Output the [X, Y] coordinate of the center of the cell containing the given text.  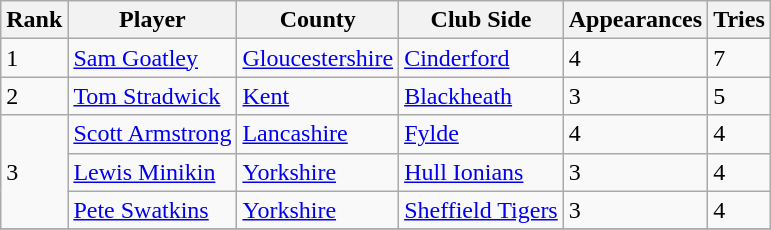
Gloucestershire [318, 58]
Pete Swatkins [152, 210]
Player [152, 20]
Tom Stradwick [152, 96]
5 [740, 96]
Fylde [482, 134]
Scott Armstrong [152, 134]
County [318, 20]
2 [34, 96]
Appearances [635, 20]
Tries [740, 20]
Cinderford [482, 58]
Lewis Minikin [152, 172]
Hull Ionians [482, 172]
Rank [34, 20]
Kent [318, 96]
Sheffield Tigers [482, 210]
Lancashire [318, 134]
1 [34, 58]
Blackheath [482, 96]
7 [740, 58]
Club Side [482, 20]
Sam Goatley [152, 58]
